Find where the given text appears and provide that cell's center as [x, y] coordinate. 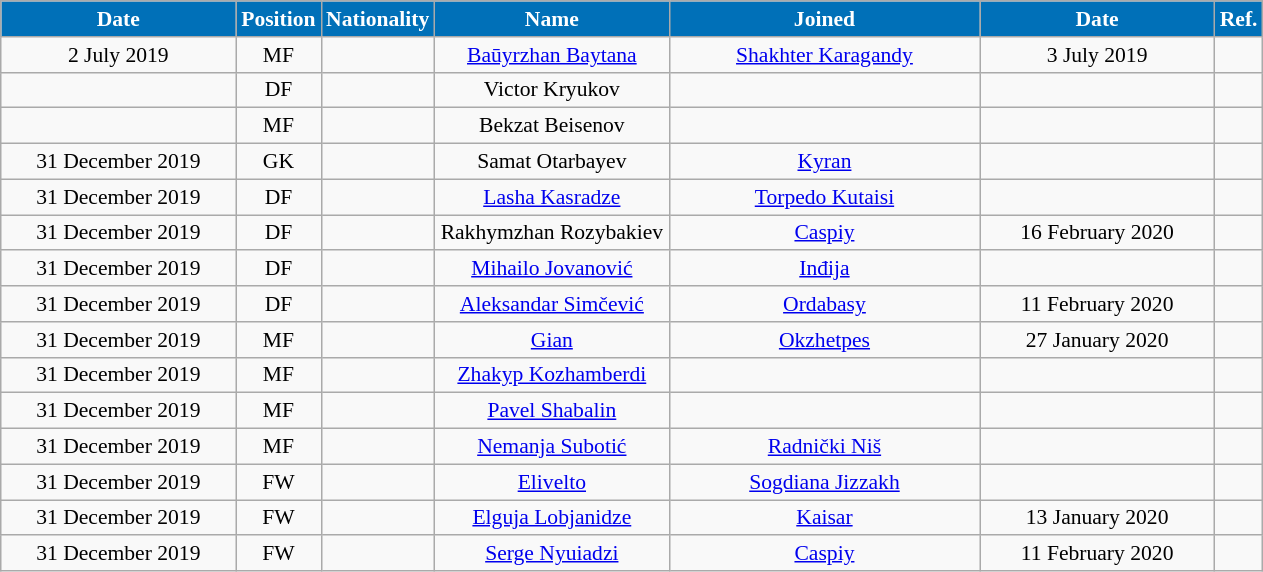
13 January 2020 [1098, 518]
Kyran [824, 162]
Pavel Shabalin [552, 411]
Kaisar [824, 518]
Ordabasy [824, 304]
Baūyrzhan Baytana [552, 55]
Nemanja Subotić [552, 447]
Joined [824, 19]
Samat Otarbayev [552, 162]
Inđija [824, 269]
Aleksandar Simčević [552, 304]
Serge Nyuiadzi [552, 554]
Okzhetpes [824, 340]
16 February 2020 [1098, 233]
Nationality [378, 19]
GK [278, 162]
Elguja Lobjanidze [552, 518]
Bekzat Beisenov [552, 126]
3 July 2019 [1098, 55]
Position [278, 19]
Elivelto [552, 482]
Ref. [1239, 19]
Gian [552, 340]
Radnički Niš [824, 447]
Torpedo Kutaisi [824, 197]
Mihailo Jovanović [552, 269]
Rakhymzhan Rozybakiev [552, 233]
Shakhter Karagandy [824, 55]
Lasha Kasradze [552, 197]
Victor Kryukov [552, 90]
Sogdiana Jizzakh [824, 482]
Name [552, 19]
2 July 2019 [118, 55]
Zhakyp Kozhamberdi [552, 375]
27 January 2020 [1098, 340]
